For the text-containing cell, return its midpoint in (x, y) coordinate format. 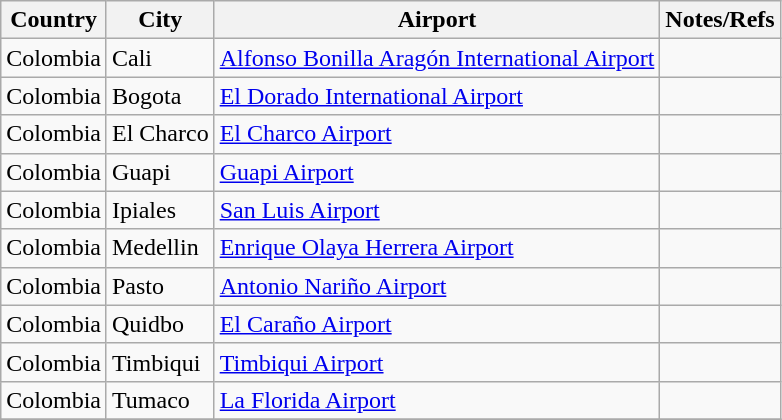
Ipiales (160, 210)
Timbiqui (160, 362)
Guapi Airport (437, 172)
El Dorado International Airport (437, 96)
San Luis Airport (437, 210)
La Florida Airport (437, 400)
Quidbo (160, 324)
Bogota (160, 96)
Tumaco (160, 400)
Guapi (160, 172)
City (160, 20)
Pasto (160, 286)
Medellin (160, 248)
El Charco (160, 134)
Alfonso Bonilla Aragón International Airport (437, 58)
Timbiqui Airport (437, 362)
Airport (437, 20)
Antonio Nariño Airport (437, 286)
Notes/Refs (720, 20)
El Charco Airport (437, 134)
Enrique Olaya Herrera Airport (437, 248)
Cali (160, 58)
El Caraño Airport (437, 324)
Country (54, 20)
